Determine the (x, y) coordinate at the center of the cell enclosing the given text.  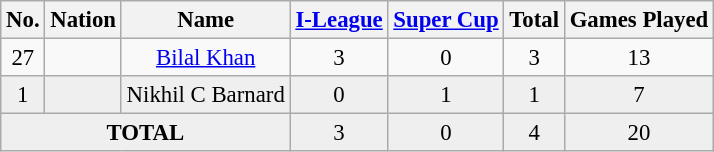
TOTAL (146, 133)
Games Played (638, 20)
27 (23, 58)
Bilal Khan (206, 58)
Total (534, 20)
20 (638, 133)
Super Cup (446, 20)
Nation (83, 20)
No. (23, 20)
I-League (339, 20)
7 (638, 95)
4 (534, 133)
Nikhil C Barnard (206, 95)
13 (638, 58)
Name (206, 20)
